Capture the cell that displays the provided text and extract its (X, Y) central coordinate. 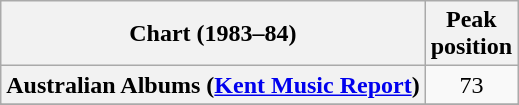
Chart (1983–84) (213, 34)
Peakposition (471, 34)
73 (471, 85)
Australian Albums (Kent Music Report) (213, 85)
